Provide the [X, Y] coordinate of the cell's center where the given text is located.  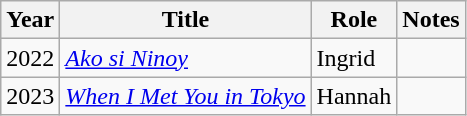
Ako si Ninoy [186, 58]
Ingrid [354, 58]
2022 [30, 58]
Role [354, 20]
When I Met You in Tokyo [186, 96]
Hannah [354, 96]
2023 [30, 96]
Title [186, 20]
Year [30, 20]
Notes [431, 20]
